Identify which cell holds the provided text, then report its [X, Y] central coordinate. 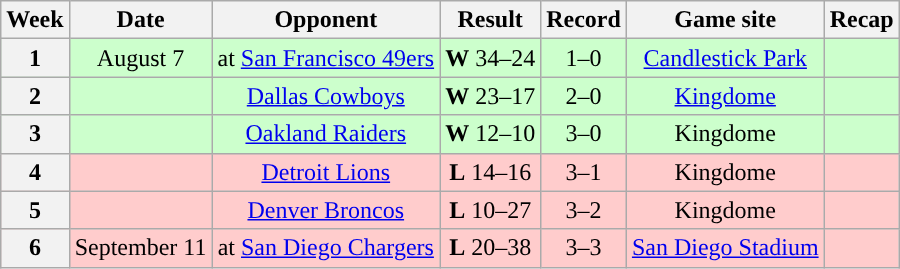
Candlestick Park [725, 58]
Week [35, 20]
Denver Broncos [326, 210]
Record [584, 20]
San Diego Stadium [725, 248]
Recap [862, 20]
L 14–16 [490, 172]
4 [35, 172]
W 23–17 [490, 96]
Oakland Raiders [326, 134]
3–2 [584, 210]
2–0 [584, 96]
W 12–10 [490, 134]
Date [140, 20]
L 10–27 [490, 210]
3 [35, 134]
Detroit Lions [326, 172]
1 [35, 58]
Game site [725, 20]
August 7 [140, 58]
6 [35, 248]
2 [35, 96]
September 11 [140, 248]
3–0 [584, 134]
Dallas Cowboys [326, 96]
1–0 [584, 58]
at San Diego Chargers [326, 248]
5 [35, 210]
W 34–24 [490, 58]
3–3 [584, 248]
3–1 [584, 172]
Result [490, 20]
at San Francisco 49ers [326, 58]
Opponent [326, 20]
L 20–38 [490, 248]
